Scan for the cell matching the given text and deliver its (x, y) coordinate at center. 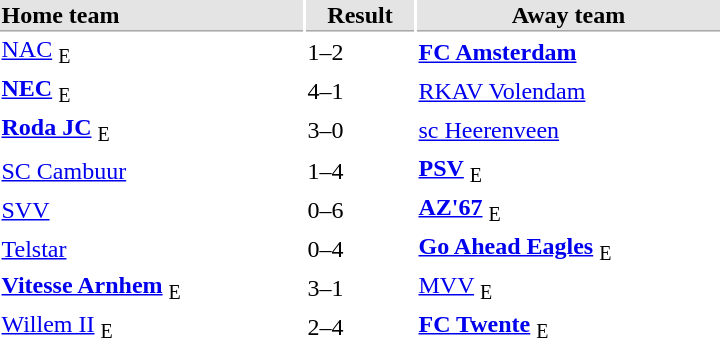
PSV E (568, 170)
NEC E (152, 92)
RKAV Volendam (568, 92)
3–0 (360, 131)
1–2 (360, 52)
3–1 (360, 288)
4–1 (360, 92)
SVV (152, 210)
FC Amsterdam (568, 52)
Telstar (152, 249)
sc Heerenveen (568, 131)
SC Cambuur (152, 170)
Vitesse Arnhem E (152, 288)
Home team (152, 16)
AZ'67 E (568, 210)
Roda JC E (152, 131)
Result (360, 16)
0–4 (360, 249)
1–4 (360, 170)
Away team (568, 16)
MVV E (568, 288)
NAC E (152, 52)
0–6 (360, 210)
Go Ahead Eagles E (568, 249)
